Provide the (x, y) coordinate of the cell's center where the given text is located.  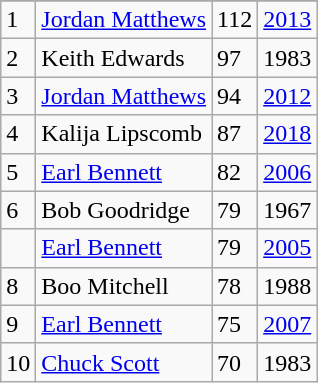
1967 (288, 210)
1 (18, 20)
2018 (288, 134)
2006 (288, 172)
2012 (288, 96)
78 (235, 286)
2013 (288, 20)
5 (18, 172)
1988 (288, 286)
75 (235, 324)
9 (18, 324)
97 (235, 58)
3 (18, 96)
70 (235, 362)
2007 (288, 324)
Kalija Lipscomb (124, 134)
Bob Goodridge (124, 210)
4 (18, 134)
8 (18, 286)
Boo Mitchell (124, 286)
87 (235, 134)
Keith Edwards (124, 58)
10 (18, 362)
112 (235, 20)
2005 (288, 248)
82 (235, 172)
2 (18, 58)
6 (18, 210)
94 (235, 96)
Chuck Scott (124, 362)
